Detect which cell encompasses the target text, then output its (x, y) center coordinate. 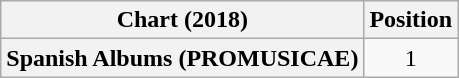
Spanish Albums (PROMUSICAE) (182, 58)
1 (411, 58)
Chart (2018) (182, 20)
Position (411, 20)
